Detect which cell encompasses the target text, then output its [x, y] center coordinate. 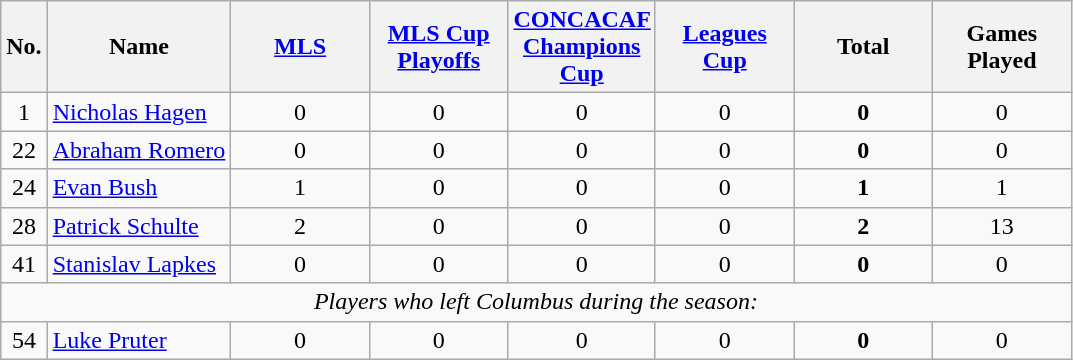
No. [24, 47]
Evan Bush [139, 188]
54 [24, 340]
Total [864, 47]
Games Played [1002, 47]
22 [24, 150]
Players who left Columbus during the season: [536, 302]
Nicholas Hagen [139, 112]
28 [24, 226]
Name [139, 47]
Patrick Schulte [139, 226]
CONCACAF Champions Cup [582, 47]
13 [1002, 226]
24 [24, 188]
41 [24, 264]
MLS [300, 47]
Stanislav Lapkes [139, 264]
Leagues Cup [724, 47]
Abraham Romero [139, 150]
MLS Cup Playoffs [438, 47]
Luke Pruter [139, 340]
